Find where the given text appears and provide that cell's center as (X, Y) coordinate. 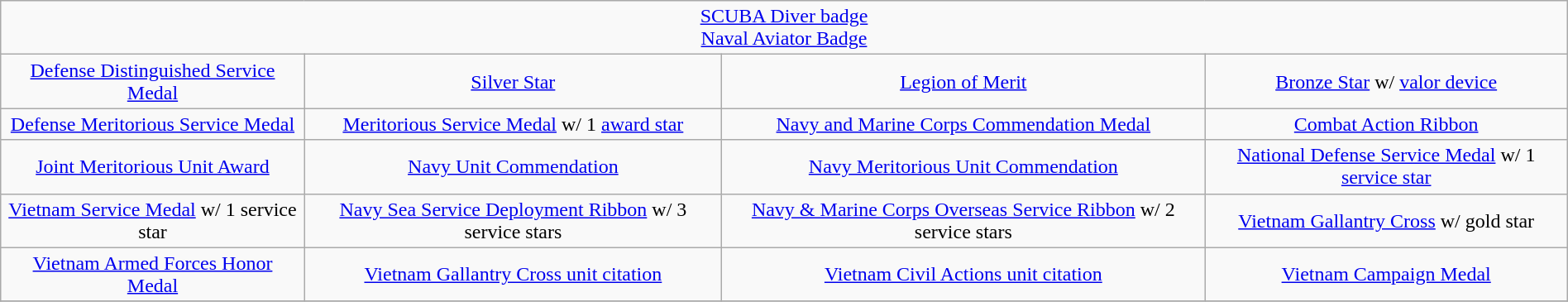
Combat Action Ribbon (1386, 124)
Vietnam Campaign Medal (1386, 275)
Navy and Marine Corps Commendation Medal (964, 124)
Vietnam Gallantry Cross w/ gold star (1386, 220)
Navy Unit Commendation (513, 167)
Defense Meritorious Service Medal (152, 124)
Vietnam Gallantry Cross unit citation (513, 275)
Meritorious Service Medal w/ 1 award star (513, 124)
Joint Meritorious Unit Award (152, 167)
Vietnam Armed Forces Honor Medal (152, 275)
Vietnam Civil Actions unit citation (964, 275)
Legion of Merit (964, 81)
Vietnam Service Medal w/ 1 service star (152, 220)
Bronze Star w/ valor device (1386, 81)
Defense Distinguished Service Medal (152, 81)
Silver Star (513, 81)
Navy & Marine Corps Overseas Service Ribbon w/ 2 service stars (964, 220)
SCUBA Diver badgeNaval Aviator Badge (784, 28)
Navy Meritorious Unit Commendation (964, 167)
Navy Sea Service Deployment Ribbon w/ 3 service stars (513, 220)
National Defense Service Medal w/ 1 service star (1386, 167)
